Scan for the cell matching the given text and deliver its (X, Y) coordinate at center. 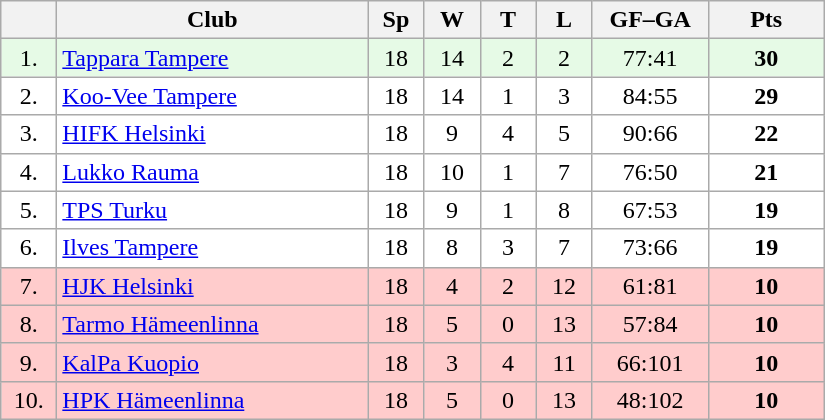
48:102 (650, 400)
9. (29, 362)
3. (29, 134)
HIFK Helsinki (212, 134)
Tappara Tampere (212, 58)
Koo-Vee Tampere (212, 96)
30 (766, 58)
77:41 (650, 58)
7. (29, 286)
Pts (766, 20)
73:66 (650, 248)
GF–GA (650, 20)
29 (766, 96)
4. (29, 172)
90:66 (650, 134)
67:53 (650, 210)
1. (29, 58)
6. (29, 248)
HJK Helsinki (212, 286)
10. (29, 400)
W (452, 20)
22 (766, 134)
11 (564, 362)
5. (29, 210)
66:101 (650, 362)
Sp (396, 20)
Ilves Tampere (212, 248)
TPS Turku (212, 210)
L (564, 20)
84:55 (650, 96)
8. (29, 324)
2. (29, 96)
57:84 (650, 324)
Tarmo Hämeenlinna (212, 324)
61:81 (650, 286)
Lukko Rauma (212, 172)
12 (564, 286)
T (508, 20)
KalPa Kuopio (212, 362)
76:50 (650, 172)
HPK Hämeenlinna (212, 400)
21 (766, 172)
Club (212, 20)
